Locate the cell with the specified text and output its [X, Y] center coordinate. 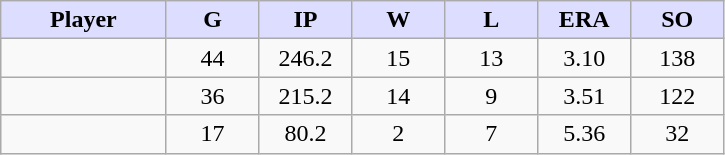
G [212, 20]
Player [84, 20]
32 [678, 134]
13 [492, 58]
44 [212, 58]
36 [212, 96]
SO [678, 20]
W [398, 20]
2 [398, 134]
138 [678, 58]
17 [212, 134]
5.36 [584, 134]
7 [492, 134]
215.2 [306, 96]
80.2 [306, 134]
246.2 [306, 58]
ERA [584, 20]
IP [306, 20]
14 [398, 96]
9 [492, 96]
3.10 [584, 58]
L [492, 20]
122 [678, 96]
15 [398, 58]
3.51 [584, 96]
